From the cell containing the given text, extract its center point as (X, Y) coordinate. 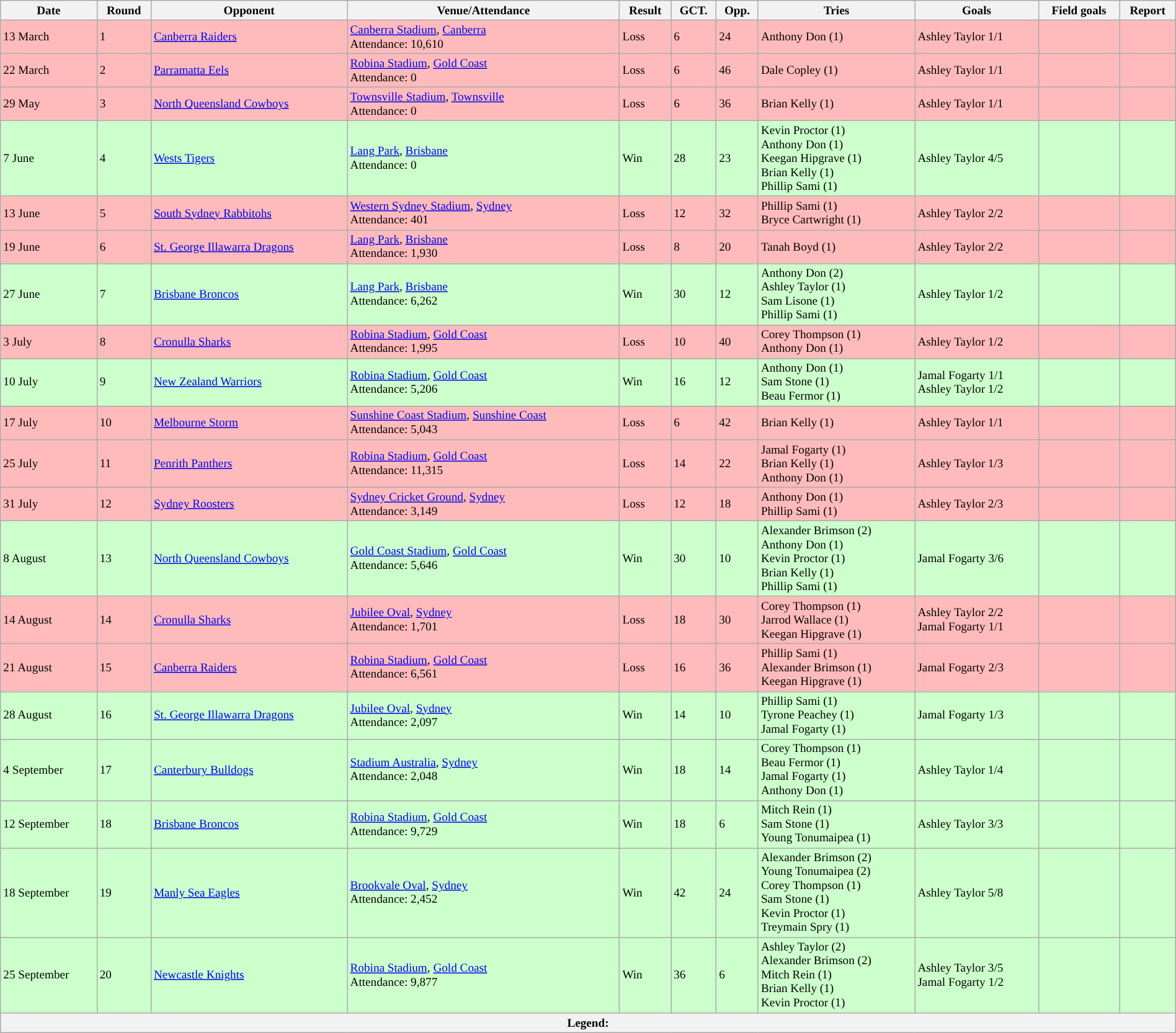
Wests Tigers (249, 159)
Jamal Fogarty 2/3 (976, 668)
4 September (48, 769)
23 (737, 159)
Manly Sea Eagles (249, 893)
21 August (48, 668)
Legend: (588, 1022)
Tanah Boyd (1) (836, 246)
8 August (48, 558)
Jubilee Oval, SydneyAttendance: 2,097 (484, 715)
Robina Stadium, Gold CoastAttendance: 0 (484, 70)
Phillip Sami (1)Bryce Cartwright (1) (836, 213)
Kevin Proctor (1)Anthony Don (1)Keegan Hipgrave (1)Brian Kelly (1)Phillip Sami (1) (836, 159)
Alexander Brimson (2)Young Tonumaipea (2)Corey Thompson (1)Sam Stone (1)Kevin Proctor (1)Treymain Spry (1) (836, 893)
1 (124, 37)
17 (124, 769)
Jamal Fogarty (1)Brian Kelly (1) Anthony Don (1) (836, 464)
Jubilee Oval, SydneyAttendance: 1,701 (484, 620)
GCT. (693, 11)
4 (124, 159)
Ashley Taylor 1/3 (976, 464)
Melbourne Storm (249, 423)
Robina Stadium, Gold CoastAttendance: 1,995 (484, 342)
Dale Copley (1) (836, 70)
Sydney Roosters (249, 504)
12 September (48, 824)
Jamal Fogarty 1/1Ashley Taylor 1/2 (976, 382)
Lang Park, BrisbaneAttendance: 0 (484, 159)
New Zealand Warriors (249, 382)
32 (737, 213)
13 March (48, 37)
22 (737, 464)
Townsville Stadium, TownsvilleAttendance: 0 (484, 104)
Alexander Brimson (2)Anthony Don (1)Kevin Proctor (1)Brian Kelly (1)Phillip Sami (1) (836, 558)
40 (737, 342)
19 (124, 893)
Goals (976, 11)
Anthony Don (2)Ashley Taylor (1)Sam Lisone (1)Phillip Sami (1) (836, 294)
7 June (48, 159)
Sunshine Coast Stadium, Sunshine CoastAttendance: 5,043 (484, 423)
Canterbury Bulldogs (249, 769)
Anthony Don (1)Phillip Sami (1) (836, 504)
Brookvale Oval, SydneyAttendance: 2,452 (484, 893)
Corey Thompson (1)Beau Fermor (1)Jamal Fogarty (1)Anthony Don (1) (836, 769)
Lang Park, BrisbaneAttendance: 1,930 (484, 246)
Penrith Panthers (249, 464)
Western Sydney Stadium, SydneyAttendance: 401 (484, 213)
South Sydney Rabbitohs (249, 213)
Robina Stadium, Gold CoastAttendance: 9,877 (484, 975)
Newcastle Knights (249, 975)
Robina Stadium, Gold CoastAttendance: 11,315 (484, 464)
Canberra Stadium, CanberraAttendance: 10,610 (484, 37)
Corey Thompson (1)Jarrod Wallace (1)Keegan Hipgrave (1) (836, 620)
9 (124, 382)
Robina Stadium, Gold CoastAttendance: 6,561 (484, 668)
Jamal Fogarty 3/6 (976, 558)
29 May (48, 104)
Opponent (249, 11)
Robina Stadium, Gold CoastAttendance: 5,206 (484, 382)
Corey Thompson (1)Anthony Don (1) (836, 342)
13 (124, 558)
Ashley Taylor 3/5Jamal Fogarty 1/2 (976, 975)
Ashley Taylor 2/3 (976, 504)
18 September (48, 893)
Parramatta Eels (249, 70)
15 (124, 668)
Date (48, 11)
19 June (48, 246)
Stadium Australia, SydneyAttendance: 2,048 (484, 769)
10 July (48, 382)
2 (124, 70)
28 (693, 159)
Report (1147, 11)
Tries (836, 11)
Phillip Sami (1)Alexander Brimson (1)Keegan Hipgrave (1) (836, 668)
Robina Stadium, Gold CoastAttendance: 9,729 (484, 824)
Anthony Don (1)Sam Stone (1)Beau Fermor (1) (836, 382)
Result (645, 11)
Ashley Taylor (2)Alexander Brimson (2)Mitch Rein (1)Brian Kelly (1) Kevin Proctor (1) (836, 975)
Sydney Cricket Ground, SydneyAttendance: 3,149 (484, 504)
22 March (48, 70)
Phillip Sami (1)Tyrone Peachey (1) Jamal Fogarty (1) (836, 715)
28 August (48, 715)
17 July (48, 423)
Mitch Rein (1)Sam Stone (1)Young Tonumaipea (1) (836, 824)
Lang Park, BrisbaneAttendance: 6,262 (484, 294)
Ashley Taylor 5/8 (976, 893)
3 (124, 104)
11 (124, 464)
13 June (48, 213)
5 (124, 213)
14 August (48, 620)
25 July (48, 464)
27 June (48, 294)
3 July (48, 342)
Jamal Fogarty 1/3 (976, 715)
Ashley Taylor 2/2Jamal Fogarty 1/1 (976, 620)
25 September (48, 975)
Gold Coast Stadium, Gold CoastAttendance: 5,646 (484, 558)
Ashley Taylor 1/4 (976, 769)
Ashley Taylor 3/3 (976, 824)
Round (124, 11)
Field goals (1079, 11)
Venue/Attendance (484, 11)
Opp. (737, 11)
31 July (48, 504)
Ashley Taylor 4/5 (976, 159)
7 (124, 294)
Anthony Don (1) (836, 37)
46 (737, 70)
